Locate the cell with the specified text and output its [X, Y] center coordinate. 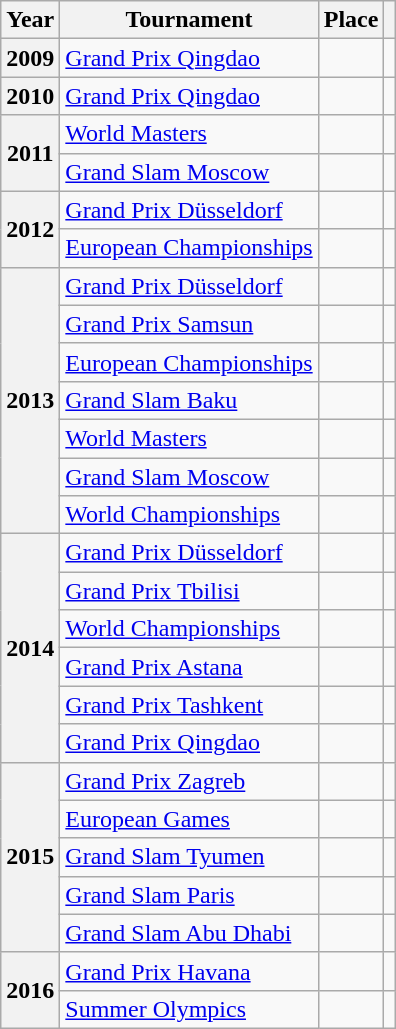
Grand Prix Astana [189, 667]
Grand Prix Tbilisi [189, 591]
2011 [30, 153]
2013 [30, 400]
Tournament [189, 20]
Grand Slam Paris [189, 895]
Grand Prix Havana [189, 971]
Place [351, 20]
Year [30, 20]
Grand Slam Abu Dhabi [189, 933]
2014 [30, 648]
Grand Prix Samsun [189, 324]
2015 [30, 857]
2010 [30, 96]
European Games [189, 819]
Grand Prix Tashkent [189, 705]
2016 [30, 990]
2012 [30, 229]
Grand Slam Tyumen [189, 857]
Summer Olympics [189, 1009]
Grand Prix Zagreb [189, 781]
Grand Slam Baku [189, 400]
2009 [30, 58]
